Output the [x, y] coordinate of the center of the cell containing the given text.  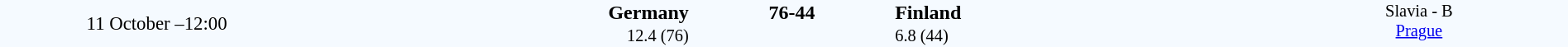
Germany [501, 12]
6.8 (44) [1082, 36]
Finland [1082, 12]
76-44 [791, 12]
Slavia - B Prague [1419, 23]
12.4 (76) [501, 36]
11 October –12:00 [157, 23]
